From the cell containing the given text, extract its center point as [X, Y] coordinate. 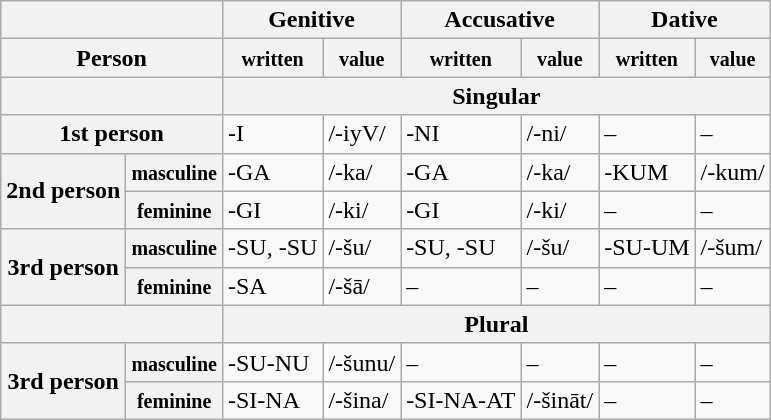
-SI-NA [272, 400]
-SA [272, 286]
-I [272, 134]
/-šināt/ [560, 400]
1st person [112, 134]
Dative [684, 20]
-SI-NA-AT [461, 400]
-KUM [647, 172]
Plural [496, 324]
-NI [461, 134]
Accusative [500, 20]
/-šum/ [732, 248]
Genitive [311, 20]
-SU-NU [272, 362]
/-šina/ [362, 400]
2nd person [64, 191]
/-šā/ [362, 286]
/-iyV/ [362, 134]
/-ni/ [560, 134]
Person [112, 58]
-SU-UM [647, 248]
Singular [496, 96]
/-šunu/ [362, 362]
/-kum/ [732, 172]
